Return the [x, y] coordinate for the center point of the cell that contains the specified text.  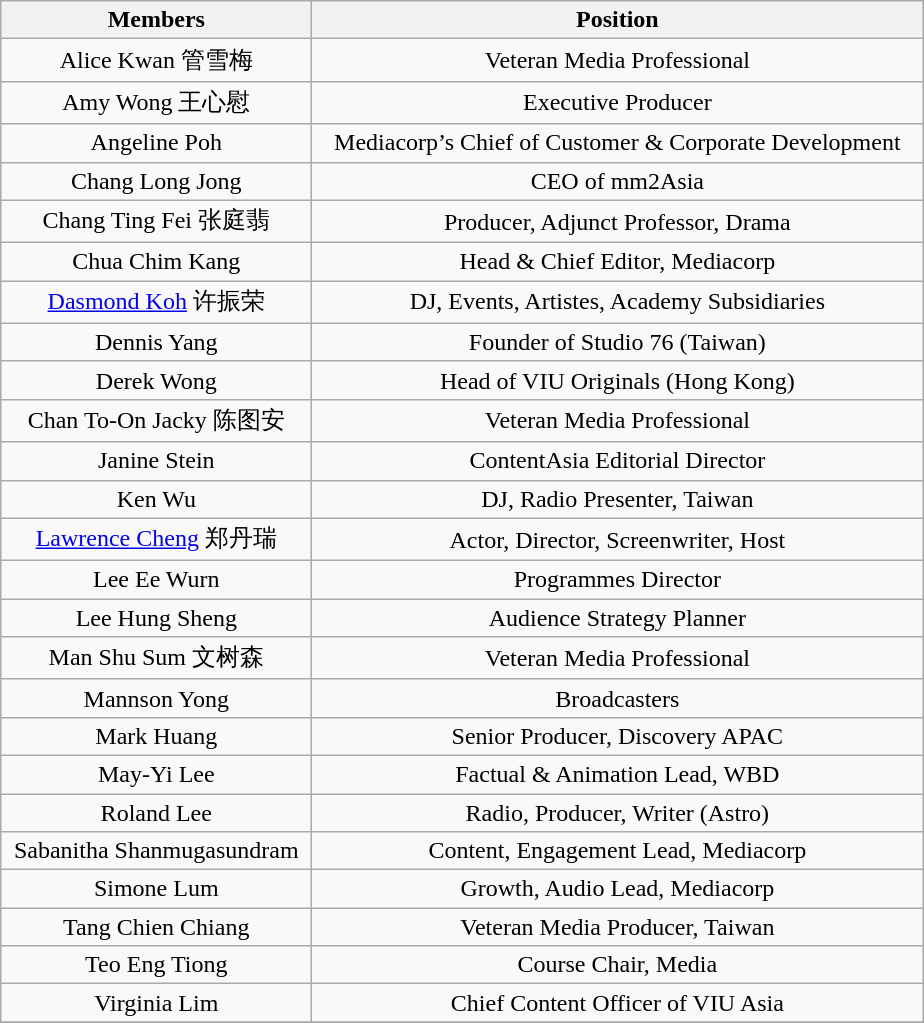
Alice Kwan 管雪梅 [156, 60]
Chief Content Officer of VIU Asia [618, 1003]
Tang Chien Chiang [156, 927]
Derek Wong [156, 380]
Dasmond Koh 许振荣 [156, 302]
Content, Engagement Lead, Mediacorp [618, 851]
Janine Stein [156, 461]
Ken Wu [156, 499]
Mediacorp’s Chief of Customer & Corporate Development [618, 143]
DJ, Events, Artistes, Academy Subsidiaries [618, 302]
Members [156, 20]
Growth, Audio Lead, Mediacorp [618, 889]
Senior Producer, Discovery APAC [618, 736]
ContentAsia Editorial Director [618, 461]
Lee Ee Wurn [156, 580]
Programmes Director [618, 580]
Virginia Lim [156, 1003]
Head of VIU Originals (Hong Kong) [618, 380]
Actor, Director, Screenwriter, Host [618, 540]
Teo Eng Tiong [156, 965]
Course Chair, Media [618, 965]
Chang Long Jong [156, 181]
Angeline Poh [156, 143]
Radio, Producer, Writer (Astro) [618, 813]
Chang Ting Fei 张庭翡 [156, 222]
Simone Lum [156, 889]
Man Shu Sum 文树森 [156, 658]
Mark Huang [156, 736]
Veteran Media Producer, Taiwan [618, 927]
May-Yi Lee [156, 774]
Sabanitha Shanmugasundram [156, 851]
Executive Producer [618, 102]
Lee Hung Sheng [156, 618]
Chan To-On Jacky 陈图安 [156, 420]
Position [618, 20]
Producer, Adjunct Professor, Drama [618, 222]
Mannson Yong [156, 698]
Amy Wong 王心慰 [156, 102]
DJ, Radio Presenter, Taiwan [618, 499]
Broadcasters [618, 698]
Lawrence Cheng 郑丹瑞 [156, 540]
CEO of mm2Asia [618, 181]
Roland Lee [156, 813]
Head & Chief Editor, Mediacorp [618, 262]
Audience Strategy Planner [618, 618]
Dennis Yang [156, 342]
Factual & Animation Lead, WBD [618, 774]
Chua Chim Kang [156, 262]
Founder of Studio 76 (Taiwan) [618, 342]
